For the text-containing cell, return its midpoint in (x, y) coordinate format. 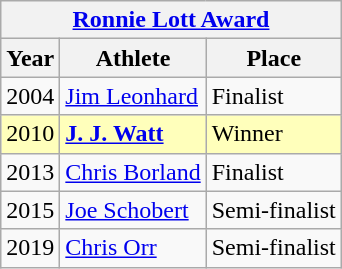
Athlete (133, 58)
Jim Leonhard (133, 96)
2013 (30, 172)
Ronnie Lott Award (171, 20)
Chris Borland (133, 172)
2004 (30, 96)
Year (30, 58)
Chris Orr (133, 248)
Winner (274, 134)
2010 (30, 134)
Joe Schobert (133, 210)
Place (274, 58)
2019 (30, 248)
2015 (30, 210)
J. J. Watt (133, 134)
